Find where the given text appears and provide that cell's center as [X, Y] coordinate. 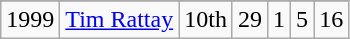
16 [332, 20]
5 [302, 20]
10th [206, 20]
1 [278, 20]
1999 [30, 20]
29 [250, 20]
Tim Rattay [120, 20]
